From the cell containing the given text, extract its center point as [x, y] coordinate. 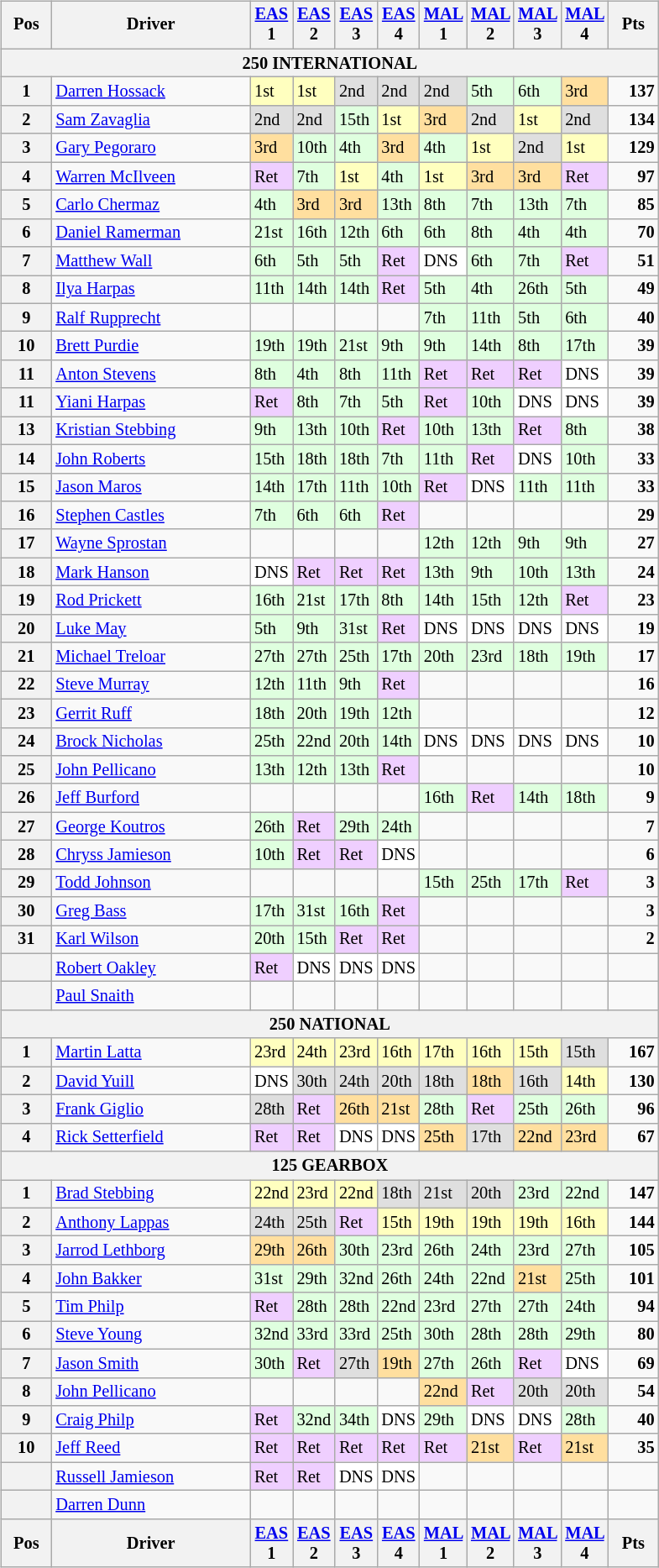
Stephen Castles [151, 516]
Carlo Chermaz [151, 205]
38 [633, 431]
Craig Philp [151, 1420]
Robert Oakley [151, 968]
34th [356, 1420]
Rod Prickett [151, 600]
49 [633, 290]
Karl Wilson [151, 940]
George Koutros [151, 826]
Mark Hanson [151, 572]
67 [633, 1137]
Jarrod Lethborg [151, 1251]
97 [633, 176]
22 [26, 685]
Gerrit Ruff [151, 713]
147 [633, 1194]
20 [26, 628]
15 [26, 487]
250 INTERNATIONAL [329, 63]
105 [633, 1251]
David Yuill [151, 1081]
Jeff Burford [151, 798]
130 [633, 1081]
Gary Pegoraro [151, 148]
Ralf Rupprecht [151, 317]
Frank Giglio [151, 1109]
Sam Zavaglia [151, 120]
54 [633, 1392]
John Roberts [151, 459]
13 [26, 431]
Chryss Jamieson [151, 855]
80 [633, 1335]
Jeff Reed [151, 1448]
21 [26, 657]
51 [633, 261]
70 [633, 233]
14 [26, 459]
Darren Hossack [151, 92]
Luke May [151, 628]
Michael Treloar [151, 657]
Martin Latta [151, 1052]
26 [26, 798]
69 [633, 1363]
Daniel Ramerman [151, 233]
94 [633, 1307]
Russell Jamieson [151, 1476]
John Bakker [151, 1279]
Kristian Stebbing [151, 431]
Tim Philp [151, 1307]
Wayne Sprostan [151, 543]
30 [26, 911]
134 [633, 120]
Ilya Harpas [151, 290]
Todd Johnson [151, 883]
Darren Dunn [151, 1505]
Anton Stevens [151, 375]
Paul Snaith [151, 996]
Jason Maros [151, 487]
25 [26, 770]
Yiani Harpas [151, 402]
Brad Stebbing [151, 1194]
Brock Nicholas [151, 742]
Greg Bass [151, 911]
Rick Setterfield [151, 1137]
137 [633, 92]
85 [633, 205]
96 [633, 1109]
35 [633, 1448]
Brett Purdie [151, 346]
Anthony Lappas [151, 1222]
Jason Smith [151, 1363]
28 [26, 855]
31 [26, 940]
250 NATIONAL [329, 1025]
Steve Young [151, 1335]
Warren McIlveen [151, 176]
167 [633, 1052]
125 GEARBOX [329, 1166]
101 [633, 1279]
129 [633, 148]
Matthew Wall [151, 261]
12 [633, 713]
18 [26, 572]
Steve Murray [151, 685]
144 [633, 1222]
